Locate the cell with the specified text and output its (x, y) center coordinate. 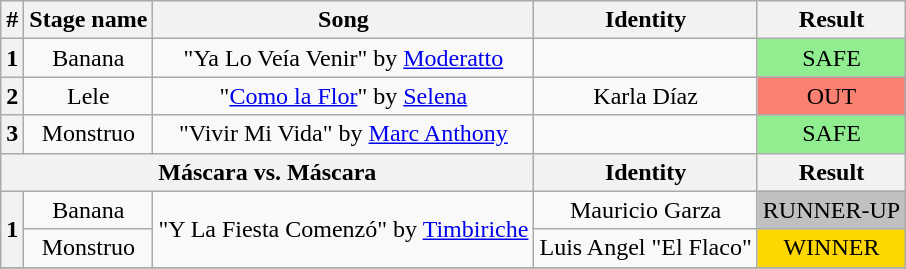
Song (344, 20)
Mauricio Garza (646, 210)
Luis Angel "El Flaco" (646, 248)
RUNNER-UP (831, 210)
"Vivir Mi Vida" by Marc Anthony (344, 134)
3 (12, 134)
"Y La Fiesta Comenzó" by Timbiriche (344, 229)
Lele (88, 96)
Karla Díaz (646, 96)
"Ya Lo Veía Venir" by Moderatto (344, 58)
OUT (831, 96)
# (12, 20)
Stage name (88, 20)
WINNER (831, 248)
"Como la Flor" by Selena (344, 96)
2 (12, 96)
Máscara vs. Máscara (268, 172)
